Detect which cell encompasses the target text, then output its (X, Y) center coordinate. 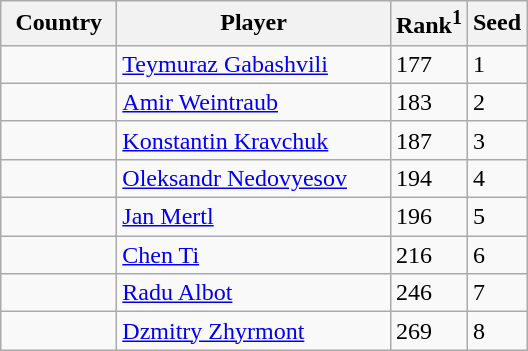
Konstantin Kravchuk (254, 140)
Player (254, 24)
269 (428, 331)
5 (496, 217)
183 (428, 102)
187 (428, 140)
Oleksandr Nedovyesov (254, 178)
177 (428, 64)
Dzmitry Zhyrmont (254, 331)
Country (59, 24)
Amir Weintraub (254, 102)
Radu Albot (254, 293)
Rank1 (428, 24)
246 (428, 293)
2 (496, 102)
4 (496, 178)
1 (496, 64)
194 (428, 178)
216 (428, 255)
Chen Ti (254, 255)
Seed (496, 24)
3 (496, 140)
6 (496, 255)
Jan Mertl (254, 217)
7 (496, 293)
8 (496, 331)
196 (428, 217)
Teymuraz Gabashvili (254, 64)
